Detect which cell encompasses the target text, then output its [x, y] center coordinate. 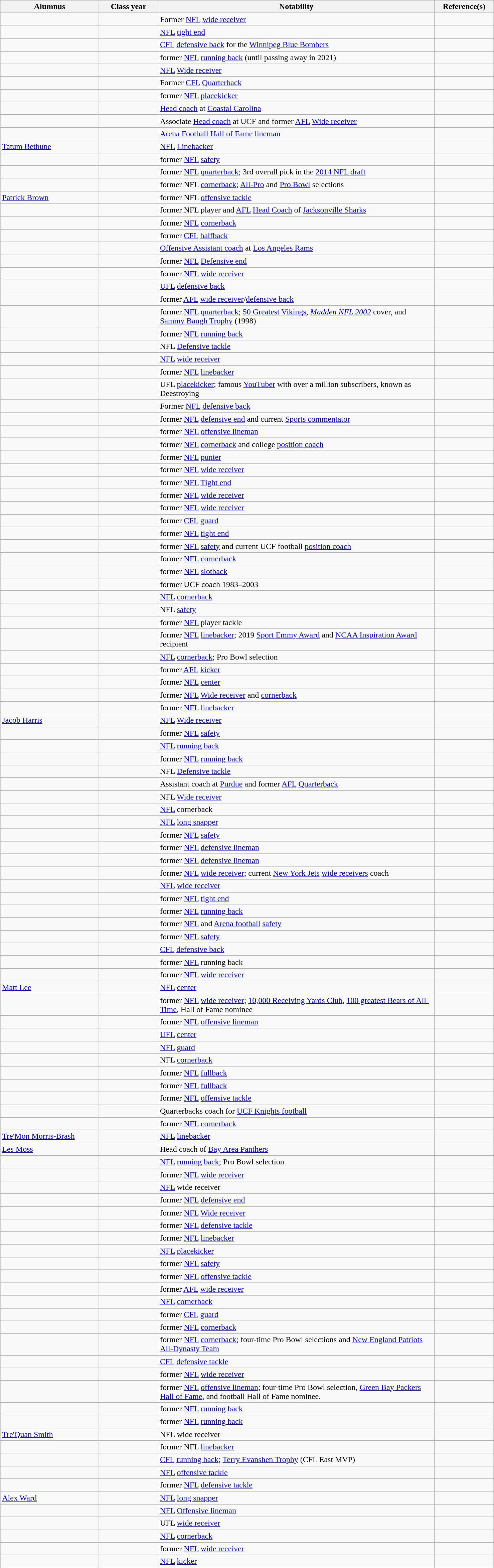
former NFL Tight end [296, 482]
former AFL wide receiver/defensive back [296, 299]
former NFL player tackle [296, 622]
Les Moss [49, 1149]
former NFL placekicker [296, 96]
former NFL quarterback; 3rd overall pick in the 2014 NFL draft [296, 172]
former NFL running back (until passing away in 2021) [296, 57]
UFL placekicker; famous YouTuber with over a million subscribers, known as Deestroying [296, 389]
former NFL player and AFL Head Coach of Jacksonville Sharks [296, 210]
former NFL center [296, 682]
former NFL wide receiver; 10,000 Receiving Yards Club, 100 greatest Bears of All-Time, Hall of Fame nominee [296, 1004]
former NFL slotback [296, 571]
former NFL wide receiver; current New York Jets wide receivers coach [296, 873]
NFL Linebacker [296, 146]
NFL running back; Pro Bowl selection [296, 1162]
former NFL and Arena football safety [296, 924]
UFL center [296, 1035]
Alex Ward [49, 1498]
NFL safety [296, 610]
former NFL Defensive end [296, 261]
Patrick Brown [49, 197]
Head coach of Bay Area Panthers [296, 1149]
Former CFL Quarterback [296, 83]
CFL defensive tackle [296, 1362]
former NFL defensive end and current Sports commentator [296, 419]
NFL kicker [296, 1561]
NFL tight end [296, 32]
Notability [296, 7]
NFL placekicker [296, 1251]
former NFL offensive lineman; four-time Pro Bowl selection, Green Bay Packers Hall of Fame, and football Hall of Fame nominee. [296, 1391]
former NFL safety and current UCF football position coach [296, 546]
Reference(s) [464, 7]
Quarterbacks coach for UCF Knights football [296, 1111]
NFL linebacker [296, 1136]
Tre'Quan Smith [49, 1434]
NFL offensive tackle [296, 1472]
Former NFL defensive back [296, 406]
CFL defensive back for the Winnipeg Blue Bombers [296, 45]
Arena Football Hall of Fame lineman [296, 134]
Assistant coach at Purdue and former AFL Quarterback [296, 784]
former NFL cornerback and college position coach [296, 444]
Jacob Harris [49, 720]
Offensive Assistant coach at Los Angeles Rams [296, 248]
former NFL linebacker; 2019 Sport Emmy Award and NCAA Inspiration Award recipient [296, 639]
UFL wide receiver [296, 1523]
former AFL wide receiver [296, 1289]
NFL cornerback; Pro Bowl selection [296, 657]
Alumnus [49, 7]
NFL guard [296, 1047]
NFL running back [296, 746]
NFL center [296, 987]
CFL defensive back [296, 949]
UFL defensive back [296, 286]
former CFL halfback [296, 236]
Former NFL wide receiver [296, 19]
former NFL cornerback; four-time Pro Bowl selections and New England Patriots All-Dynasty Team [296, 1344]
former NFL Wide receiver and cornerback [296, 695]
Tre'Mon Morris-Brash [49, 1136]
NFL Offensive lineman [296, 1511]
former NFL quarterback; 50 Greatest Vikings, Madden NFL 2002 cover, and Sammy Baugh Trophy (1998) [296, 316]
former NFL defensive end [296, 1200]
Head coach at Coastal Carolina [296, 108]
CFL running back; Terry Evanshen Trophy (CFL East MVP) [296, 1460]
Class year [128, 7]
Matt Lee [49, 987]
former UCF coach 1983–2003 [296, 584]
former NFL Wide receiver [296, 1213]
former NFL punter [296, 457]
former NFL cornerback; All-Pro and Pro Bowl selections [296, 185]
Associate Head coach at UCF and former AFL Wide receiver [296, 121]
former AFL kicker [296, 670]
Tatum Bethune [49, 146]
